Find where the given text appears and provide that cell's center as (X, Y) coordinate. 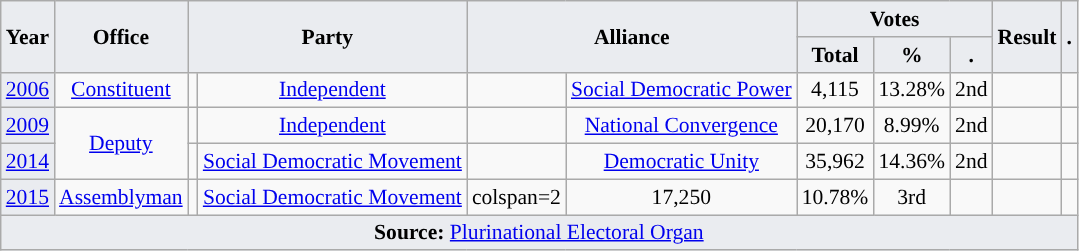
National Convergence (682, 126)
Constituent (121, 90)
Alliance (632, 36)
13.28% (912, 90)
Source: Plurinational Electoral Organ (539, 233)
Party (328, 36)
Votes (895, 19)
colspan=2 (516, 197)
10.78% (836, 197)
Democratic Unity (682, 162)
Deputy (121, 144)
Result (1028, 36)
2006 (28, 90)
14.36% (912, 162)
17,250 (682, 197)
3rd (912, 197)
Year (28, 36)
2015 (28, 197)
Assemblyman (121, 197)
2014 (28, 162)
Social Democratic Power (682, 90)
Total (836, 55)
% (912, 55)
8.99% (912, 126)
4,115 (836, 90)
Office (121, 36)
2009 (28, 126)
35,962 (836, 162)
20,170 (836, 126)
